Determine the [X, Y] coordinate at the center of the cell enclosing the given text.  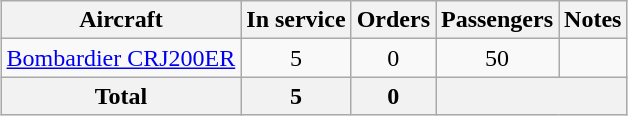
50 [498, 58]
Notes [593, 20]
Bombardier CRJ200ER [121, 58]
Passengers [498, 20]
In service [296, 20]
Orders [393, 20]
Aircraft [121, 20]
Total [121, 96]
